From the cell containing the given text, extract its center point as [X, Y] coordinate. 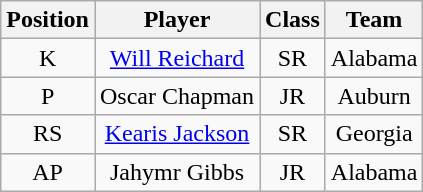
AP [48, 172]
Player [176, 20]
RS [48, 134]
Will Reichard [176, 58]
K [48, 58]
Auburn [374, 96]
Position [48, 20]
Team [374, 20]
Kearis Jackson [176, 134]
Oscar Chapman [176, 96]
Class [293, 20]
Jahymr Gibbs [176, 172]
P [48, 96]
Georgia [374, 134]
